Pinpoint the cell where the given text exists, returning its (X, Y) midpoint coordinate. 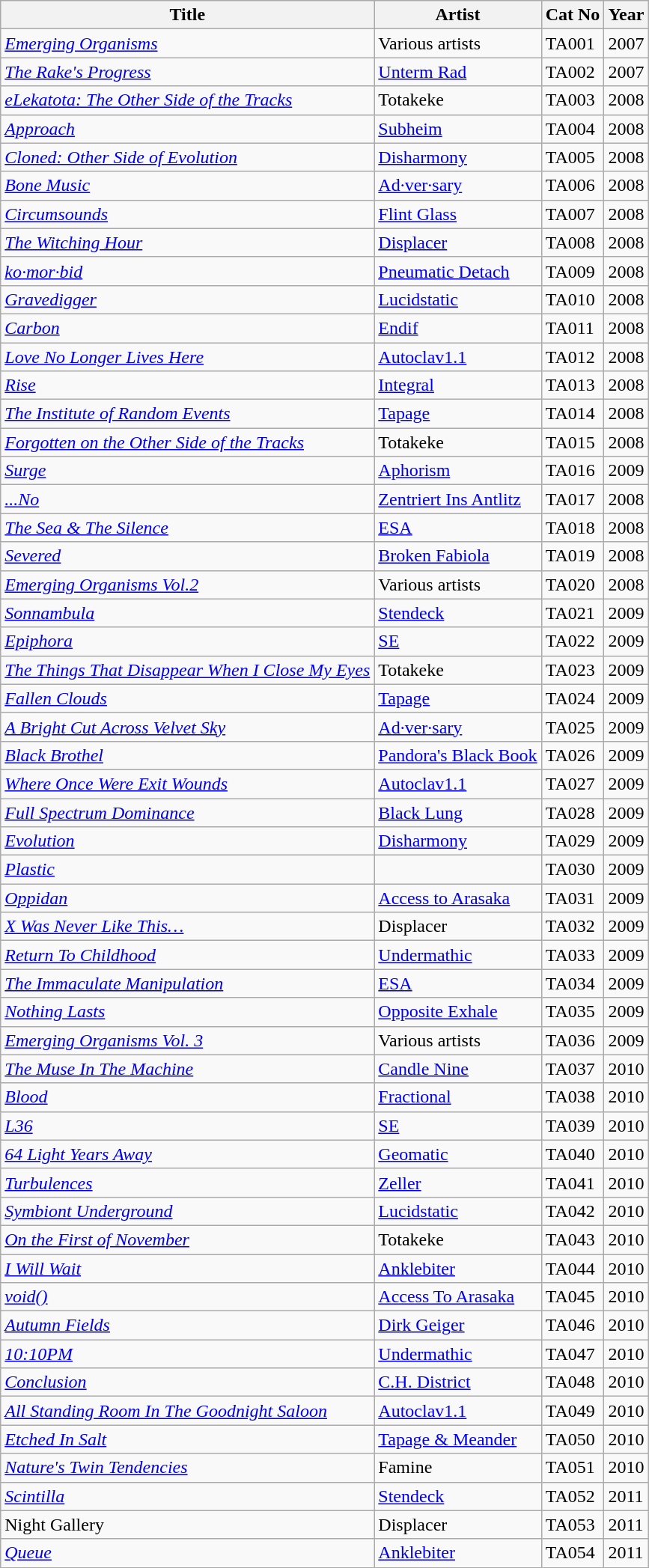
Night Gallery (187, 1525)
Nothing Lasts (187, 1012)
TA029 (573, 841)
TA043 (573, 1239)
64 Light Years Away (187, 1154)
Pandora's Black Book (458, 755)
Subheim (458, 129)
The Rake's Progress (187, 72)
TA026 (573, 755)
TA050 (573, 1439)
Emerging Organisms Vol. 3 (187, 1040)
Evolution (187, 841)
Zeller (458, 1183)
TA028 (573, 812)
Famine (458, 1468)
Artist (458, 15)
The Things That Disappear When I Close My Eyes (187, 670)
TA010 (573, 299)
TA031 (573, 898)
TA036 (573, 1040)
TA051 (573, 1468)
TA054 (573, 1553)
TA005 (573, 157)
TA052 (573, 1496)
Broken Fabiola (458, 556)
Flint Glass (458, 214)
I Will Wait (187, 1269)
Approach (187, 129)
TA049 (573, 1411)
All Standing Room In The Goodnight Saloon (187, 1411)
Tapage & Meander (458, 1439)
TA019 (573, 556)
Gravedigger (187, 299)
Black Brothel (187, 755)
The Witching Hour (187, 242)
TA023 (573, 670)
TA018 (573, 528)
TA034 (573, 983)
Circumsounds (187, 214)
Cat No (573, 15)
Severed (187, 556)
Conclusion (187, 1382)
TA041 (573, 1183)
Epiphora (187, 641)
TA040 (573, 1154)
Queue (187, 1553)
Oppidan (187, 898)
TA003 (573, 100)
TA009 (573, 271)
TA016 (573, 471)
The Muse In The Machine (187, 1069)
X Was Never Like This… (187, 927)
TA035 (573, 1012)
Pneumatic Detach (458, 271)
TA007 (573, 214)
eLekatota: The Other Side of the Tracks (187, 100)
Etched In Salt (187, 1439)
Surge (187, 471)
Nature's Twin Tendencies (187, 1468)
Unterm Rad (458, 72)
Candle Nine (458, 1069)
L36 (187, 1126)
Symbiont Underground (187, 1211)
Forgotten on the Other Side of the Tracks (187, 442)
void() (187, 1297)
TA006 (573, 186)
Fallen Clouds (187, 698)
TA039 (573, 1126)
The Sea & The Silence (187, 528)
The Immaculate Manipulation (187, 983)
TA020 (573, 585)
Blood (187, 1097)
TA046 (573, 1326)
Access to Arasaka (458, 898)
Rise (187, 385)
TA014 (573, 414)
TA037 (573, 1069)
Zentriert Ins Antlitz (458, 499)
TA011 (573, 328)
TA045 (573, 1297)
TA024 (573, 698)
Cloned: Other Side of Evolution (187, 157)
TA017 (573, 499)
Where Once Were Exit Wounds (187, 784)
Year (626, 15)
ko·mor·bid (187, 271)
Emerging Organisms Vol.2 (187, 585)
Title (187, 15)
Scintilla (187, 1496)
Geomatic (458, 1154)
Carbon (187, 328)
Aphorism (458, 471)
TA053 (573, 1525)
Fractional (458, 1097)
Return To Childhood (187, 955)
TA044 (573, 1269)
On the First of November (187, 1239)
The Institute of Random Events (187, 414)
TA025 (573, 727)
TA047 (573, 1354)
Opposite Exhale (458, 1012)
TA012 (573, 357)
Bone Music (187, 186)
Dirk Geiger (458, 1326)
TA030 (573, 870)
TA002 (573, 72)
TA008 (573, 242)
TA033 (573, 955)
TA015 (573, 442)
Love No Longer Lives Here (187, 357)
Integral (458, 385)
Access To Arasaka (458, 1297)
...No (187, 499)
TA004 (573, 129)
A Bright Cut Across Velvet Sky (187, 727)
TA022 (573, 641)
TA021 (573, 613)
TA001 (573, 43)
Sonnambula (187, 613)
Turbulences (187, 1183)
Full Spectrum Dominance (187, 812)
Emerging Organisms (187, 43)
Autumn Fields (187, 1326)
Black Lung (458, 812)
C.H. District (458, 1382)
10:10PM (187, 1354)
Plastic (187, 870)
TA048 (573, 1382)
TA038 (573, 1097)
TA032 (573, 927)
Endif (458, 328)
TA042 (573, 1211)
TA013 (573, 385)
TA027 (573, 784)
